Detect which cell encompasses the target text, then output its (x, y) center coordinate. 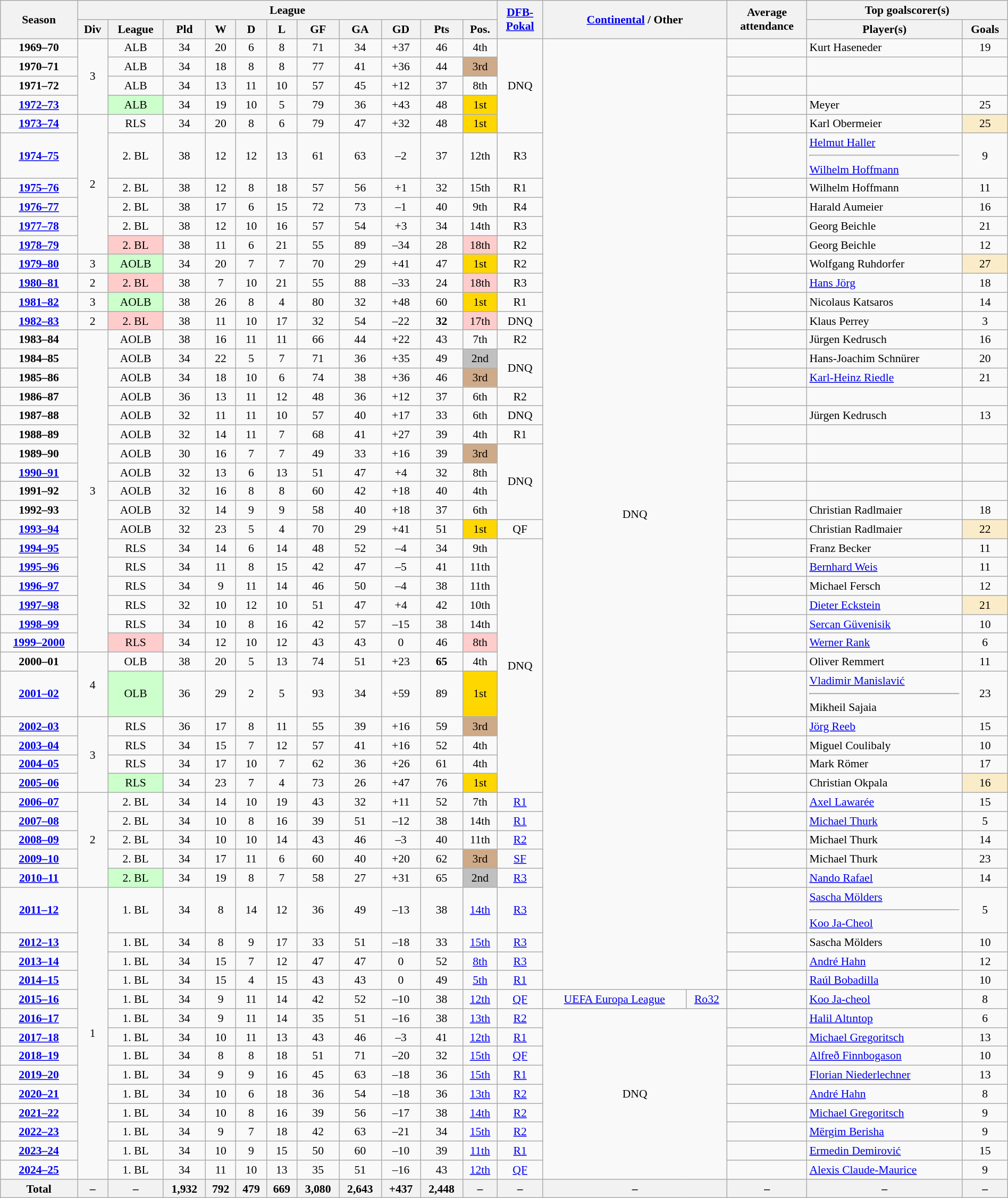
Jörg Reeb (885, 726)
28 (441, 245)
L (282, 29)
1992–93 (39, 510)
Halil Altıntop (885, 1018)
Sascha Mölders (885, 942)
+22 (401, 340)
Top goalscorer(s) (907, 10)
Kurt Haseneder (885, 48)
1983–84 (39, 340)
1978–79 (39, 245)
Wilhelm Hoffmann (885, 188)
+23 (401, 662)
Alfreð Finnbogason (885, 1056)
1974–75 (39, 156)
Werner Rank (885, 643)
+26 (401, 764)
Hans-Joachim Schnürer (885, 359)
2020–21 (39, 1094)
2002–03 (39, 726)
1971–72 (39, 86)
30 (184, 454)
2024–25 (39, 1170)
1970–71 (39, 67)
–5 (401, 567)
2015–16 (39, 999)
Dieter Eckstein (885, 605)
Harald Aumeier (885, 207)
1990–91 (39, 473)
5th (480, 981)
–17 (401, 1113)
59 (441, 726)
R4 (520, 207)
Raúl Bobadilla (885, 981)
2007–08 (39, 821)
66 (318, 340)
Mark Römer (885, 764)
+27 (401, 434)
Karl Obermeier (885, 124)
2001–02 (39, 694)
1993–94 (39, 529)
Ro32 (707, 999)
+32 (401, 124)
1997–98 (39, 605)
Helmut Haller Wilhelm Hoffmann (885, 156)
2003–04 (39, 745)
1999–2000 (39, 643)
Miguel Coulibaly (885, 745)
–1 (401, 207)
Pos. (480, 29)
Wolfgang Ruhdorfer (885, 264)
1982–83 (39, 321)
W (220, 29)
+20 (401, 859)
93 (318, 694)
24 (441, 283)
–15 (401, 624)
Player(s) (885, 29)
UEFA Europa League (615, 999)
2017–18 (39, 1037)
1995–96 (39, 567)
2009–10 (39, 859)
Franz Becker (885, 548)
72 (318, 207)
Bernhard Weis (885, 567)
1998–99 (39, 624)
2008–09 (39, 840)
2018–19 (39, 1056)
1985–86 (39, 378)
+3 (401, 226)
Klaus Perrey (885, 321)
D (251, 29)
2011–12 (39, 910)
–12 (401, 821)
1986–87 (39, 397)
GA (360, 29)
Alexis Claude-Maurice (885, 1170)
Sercan Güvenisik (885, 624)
10th (480, 605)
Nando Rafael (885, 878)
1973–74 (39, 124)
2005–06 (39, 783)
1984–85 (39, 359)
Season (39, 19)
1972–73 (39, 105)
Mërgim Berisha (885, 1132)
Michael Fersch (885, 586)
68 (318, 434)
Axel Lawarée (885, 802)
Goals (985, 29)
1976–77 (39, 207)
2000–01 (39, 662)
+47 (401, 783)
–22 (401, 321)
80 (318, 302)
Div (93, 29)
–20 (401, 1056)
1980–81 (39, 283)
–13 (401, 910)
2019–20 (39, 1075)
GD (401, 29)
Karl-Heinz Riedle (885, 378)
Christian Okpala (885, 783)
–33 (401, 283)
Ermedin Demirović (885, 1151)
76 (441, 783)
1989–90 (39, 454)
Continental / Other (635, 19)
1981–82 (39, 302)
1977–78 (39, 226)
2012–13 (39, 942)
–21 (401, 1132)
2013–14 (39, 961)
+11 (401, 802)
1988–89 (39, 434)
1969–70 (39, 48)
GF (318, 29)
+59 (401, 694)
Sascha Mölders Koo Ja-Cheol (885, 910)
1 (93, 1034)
1987–88 (39, 416)
Koo Ja-cheol (885, 999)
Pld (184, 29)
1991–92 (39, 491)
Pts (441, 29)
1979–80 (39, 264)
2022–23 (39, 1132)
2010–11 (39, 878)
+17 (401, 416)
+31 (401, 878)
1975–76 (39, 188)
–34 (401, 245)
1994–95 (39, 548)
Hans Jörg (885, 283)
–2 (401, 156)
Oliver Remmert (885, 662)
2021–22 (39, 1113)
Florian Niederlechner (885, 1075)
2006–07 (39, 802)
SF (520, 859)
88 (360, 283)
+37 (401, 48)
Vladimir Manislavić Mikheil Sajaia (885, 694)
1996–97 (39, 586)
Average attendance (767, 19)
2014–15 (39, 981)
+48 (401, 302)
+1 (401, 188)
2023–24 (39, 1151)
+35 (401, 359)
17th (480, 321)
77 (318, 67)
DFB-Pokal (520, 19)
+43 (401, 105)
2016–17 (39, 1018)
2004–05 (39, 764)
Nicolaus Katsaros (885, 302)
Meyer (885, 105)
